Return the (X, Y) coordinate for the center point of the cell that contains the specified text.  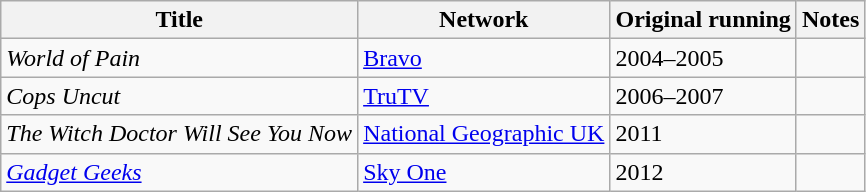
2004–2005 (703, 58)
Title (180, 20)
TruTV (484, 96)
National Geographic UK (484, 134)
2006–2007 (703, 96)
Network (484, 20)
Notes (830, 20)
Original running (703, 20)
Sky One (484, 172)
Cops Uncut (180, 96)
Gadget Geeks (180, 172)
Bravo (484, 58)
2011 (703, 134)
The Witch Doctor Will See You Now (180, 134)
2012 (703, 172)
World of Pain (180, 58)
